Identify which cell holds the provided text, then report its (x, y) central coordinate. 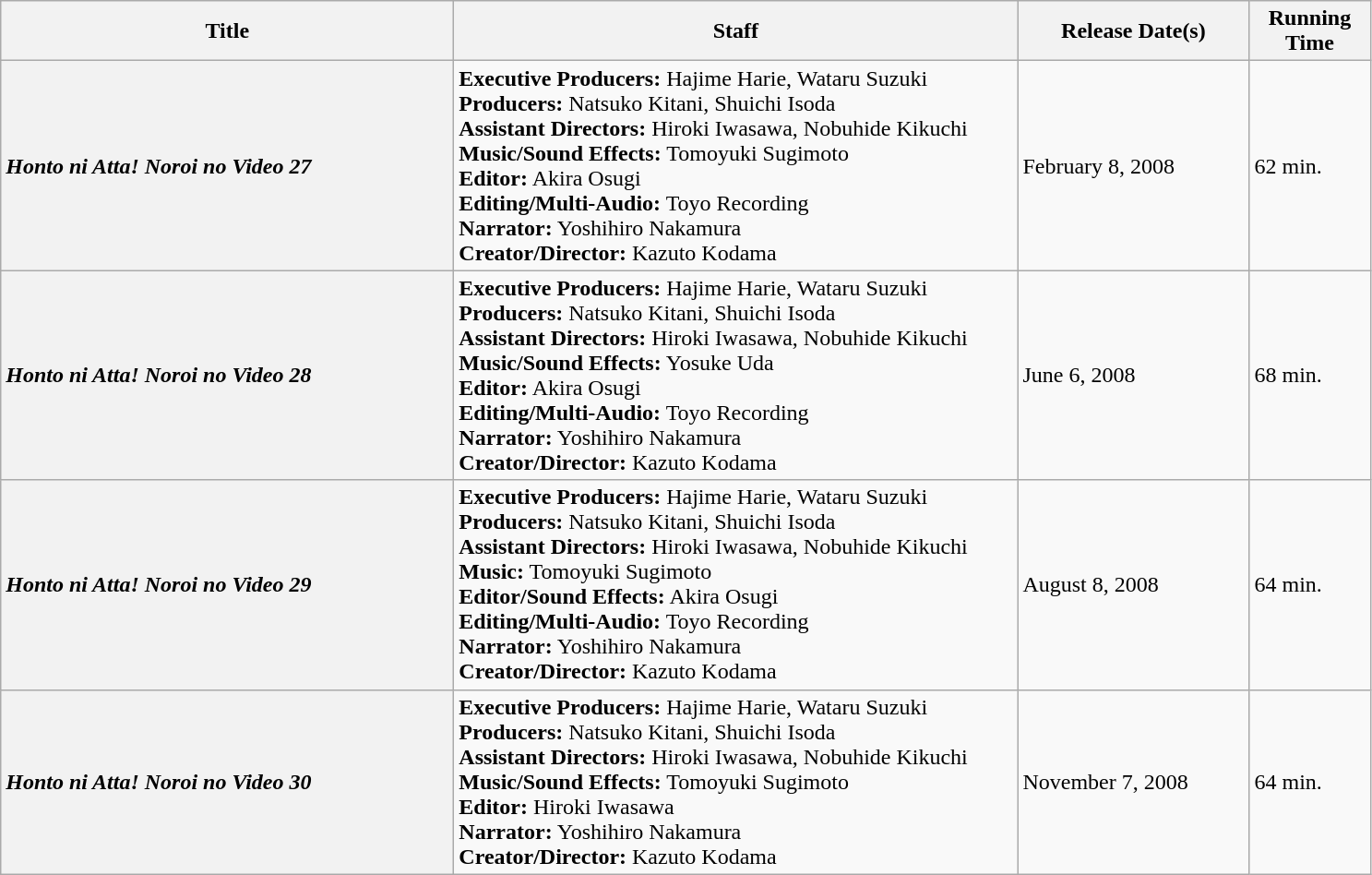
November 7, 2008 (1133, 782)
Honto ni Atta! Noroi no Video 30 (227, 782)
February 8, 2008 (1133, 166)
Honto ni Atta! Noroi no Video 27 (227, 166)
Release Date(s) (1133, 31)
June 6, 2008 (1133, 375)
62 min. (1310, 166)
Staff (736, 31)
August 8, 2008 (1133, 585)
68 min. (1310, 375)
Title (227, 31)
Honto ni Atta! Noroi no Video 29 (227, 585)
Honto ni Atta! Noroi no Video 28 (227, 375)
Running Time (1310, 31)
